For the text-containing cell, return its midpoint in (X, Y) coordinate format. 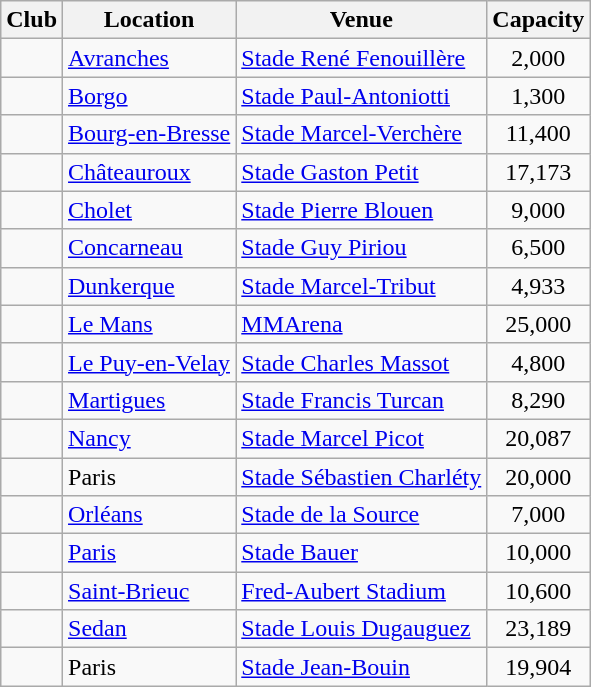
19,904 (538, 667)
Stade Marcel Picot (362, 438)
10,000 (538, 553)
Nancy (150, 438)
Martigues (150, 400)
23,189 (538, 629)
Stade Jean-Bouin (362, 667)
Stade Paul-Antoniotti (362, 96)
Fred-Aubert Stadium (362, 591)
Location (150, 20)
Orléans (150, 515)
4,800 (538, 362)
Stade Francis Turcan (362, 400)
10,600 (538, 591)
Venue (362, 20)
Borgo (150, 96)
Stade Marcel-Tribut (362, 286)
Stade Louis Dugauguez (362, 629)
Saint-Brieuc (150, 591)
Stade Bauer (362, 553)
Châteauroux (150, 172)
6,500 (538, 248)
Stade Pierre Blouen (362, 210)
2,000 (538, 58)
Stade Gaston Petit (362, 172)
Stade Sébastien Charléty (362, 477)
Bourg-en-Bresse (150, 134)
Concarneau (150, 248)
Stade René Fenouillère (362, 58)
Stade Charles Massot (362, 362)
Capacity (538, 20)
4,933 (538, 286)
25,000 (538, 324)
11,400 (538, 134)
Stade Marcel-Verchère (362, 134)
Avranches (150, 58)
1,300 (538, 96)
9,000 (538, 210)
Stade de la Source (362, 515)
8,290 (538, 400)
20,087 (538, 438)
Dunkerque (150, 286)
7,000 (538, 515)
Sedan (150, 629)
17,173 (538, 172)
MMArena (362, 324)
20,000 (538, 477)
Le Puy-en-Velay (150, 362)
Cholet (150, 210)
Le Mans (150, 324)
Stade Guy Piriou (362, 248)
Club (32, 20)
